Return the (x, y) coordinate for the center point of the cell that contains the specified text.  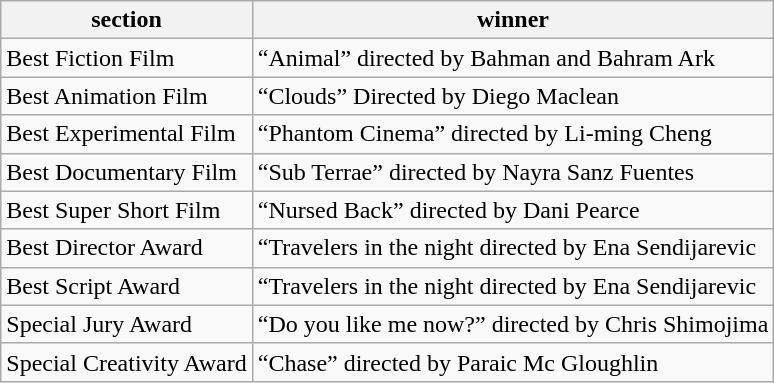
“Clouds” Directed by Diego Maclean (513, 96)
Best Fiction Film (126, 58)
“Sub Terrae” directed by Nayra Sanz Fuentes (513, 172)
“Nursed Back” directed by Dani Pearce (513, 210)
“Chase” directed by Paraic Mc Gloughlin (513, 362)
Best Script Award (126, 286)
“Do you like me now?” directed by Chris Shimojima (513, 324)
Best Animation Film (126, 96)
Best Experimental Film (126, 134)
“Animal” directed by Bahman and Bahram Ark (513, 58)
“Phantom Cinema” directed by Li-ming Cheng (513, 134)
Best Documentary Film (126, 172)
Special Creativity Award (126, 362)
Best Super Short Film (126, 210)
Best Director Award (126, 248)
Special Jury Award (126, 324)
winner (513, 20)
section (126, 20)
